Capture the cell that displays the provided text and extract its (X, Y) central coordinate. 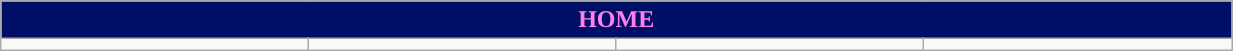
HOME (616, 20)
